Scan for the cell matching the given text and deliver its (X, Y) coordinate at center. 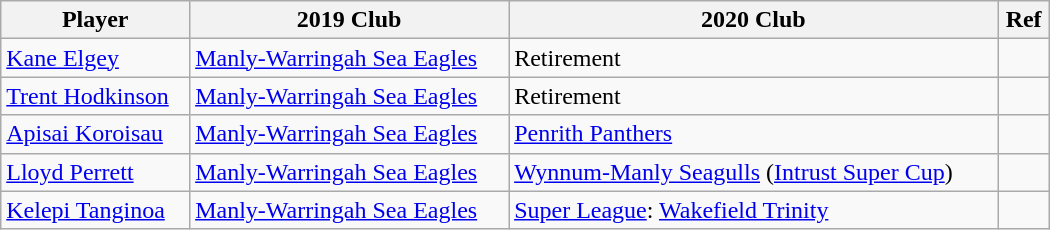
Ref (1024, 20)
Player (96, 20)
Lloyd Perrett (96, 172)
2019 Club (350, 20)
Super League: Wakefield Trinity (754, 210)
Trent Hodkinson (96, 96)
Penrith Panthers (754, 134)
2020 Club (754, 20)
Kelepi Tanginoa (96, 210)
Kane Elgey (96, 58)
Apisai Koroisau (96, 134)
Wynnum-Manly Seagulls (Intrust Super Cup) (754, 172)
